From the cell containing the given text, extract its center point as [X, Y] coordinate. 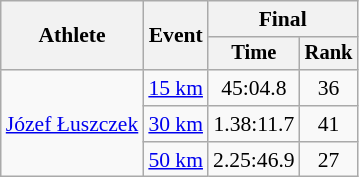
Józef Łuszczek [72, 124]
30 km [176, 124]
45:04.8 [254, 88]
41 [329, 124]
Time [254, 54]
Event [176, 36]
36 [329, 88]
Rank [329, 54]
1.38:11.7 [254, 124]
Final [282, 19]
15 km [176, 88]
Athlete [72, 36]
